Return (x, y) of the center of cell containing provided text 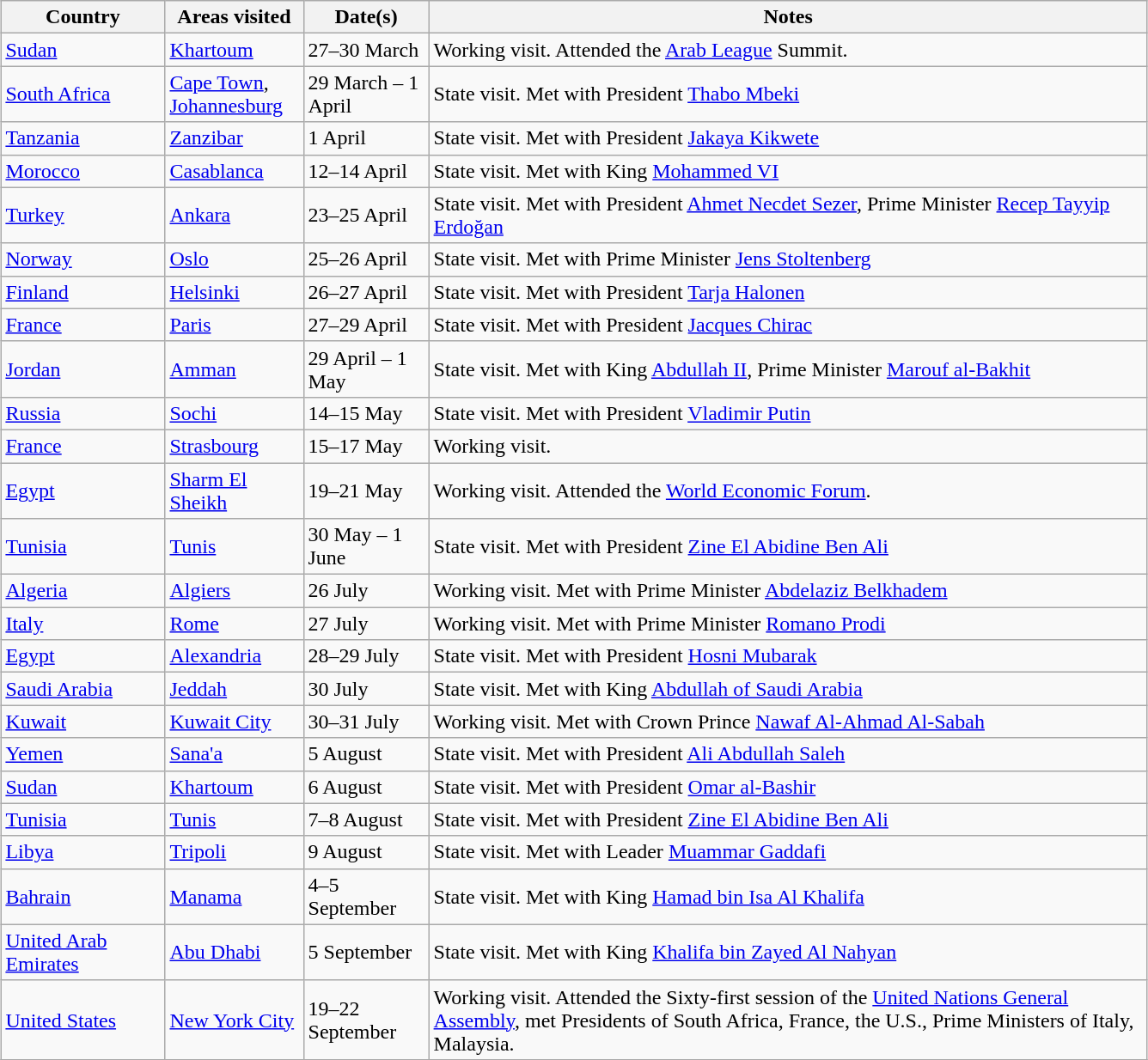
State visit. Met with President Ahmet Necdet Sezer, Prime Minister Recep Tayyip Erdoğan (788, 215)
Date(s) (366, 17)
4–5 September (366, 897)
Strasbourg (234, 446)
Helsinki (234, 292)
State visit. Met with King Hamad bin Isa Al Khalifa (788, 897)
25–26 April (366, 259)
Working visit. Met with Prime Minister Romano Prodi (788, 624)
State visit. Met with President Vladimir Putin (788, 413)
Russia (82, 413)
29 April – 1 May (366, 369)
South Africa (82, 94)
19–22 September (366, 1020)
State visit. Met with King Abdullah of Saudi Arabia (788, 689)
Casablanca (234, 171)
State visit. Met with President Jacques Chirac (788, 325)
Turkey (82, 215)
Amman (234, 369)
Country (82, 17)
Algeria (82, 591)
Bahrain (82, 897)
Notes (788, 17)
6 August (366, 787)
Sharm El Sheikh (234, 490)
Jeddah (234, 689)
26 July (366, 591)
State visit. Met with President Jakaya Kikwete (788, 138)
Jordan (82, 369)
State visit. Met with Leader Muammar Gaddafi (788, 852)
Working visit. Attended the World Economic Forum. (788, 490)
29 March – 1 April (366, 94)
United States (82, 1020)
State visit. Met with President Hosni Mubarak (788, 656)
Kuwait City (234, 722)
5 September (366, 952)
23–25 April (366, 215)
27 July (366, 624)
Areas visited (234, 17)
State visit. Met with President Thabo Mbeki (788, 94)
9 August (366, 852)
Abu Dhabi (234, 952)
14–15 May (366, 413)
28–29 July (366, 656)
Tanzania (82, 138)
Norway (82, 259)
State visit. Met with President Omar al-Bashir (788, 787)
Sana'a (234, 754)
Yemen (82, 754)
Oslo (234, 259)
30 July (366, 689)
27–30 March (366, 50)
Italy (82, 624)
State visit. Met with President Tarja Halonen (788, 292)
United Arab Emirates (82, 952)
Working visit. Met with Prime Minister Abdelaziz Belkhadem (788, 591)
Morocco (82, 171)
Algiers (234, 591)
Saudi Arabia (82, 689)
30–31 July (366, 722)
Working visit. Attended the Arab League Summit. (788, 50)
Manama (234, 897)
Tripoli (234, 852)
1 April (366, 138)
State visit. Met with King Khalifa bin Zayed Al Nahyan (788, 952)
Kuwait (82, 722)
Sochi (234, 413)
15–17 May (366, 446)
Zanzibar (234, 138)
Paris (234, 325)
5 August (366, 754)
New York City (234, 1020)
Libya (82, 852)
Finland (82, 292)
26–27 April (366, 292)
Working visit. (788, 446)
Working visit. Met with Crown Prince Nawaf Al-Ahmad Al-Sabah (788, 722)
19–21 May (366, 490)
12–14 April (366, 171)
7–8 August (366, 819)
State visit. Met with Prime Minister Jens Stoltenberg (788, 259)
State visit. Met with King Abdullah II, Prime Minister Marouf al-Bakhit (788, 369)
27–29 April (366, 325)
30 May – 1 June (366, 546)
Rome (234, 624)
Cape Town, Johannesburg (234, 94)
Alexandria (234, 656)
Ankara (234, 215)
State visit. Met with King Mohammed VI (788, 171)
State visit. Met with President Ali Abdullah Saleh (788, 754)
